Capture the cell that displays the provided text and extract its [X, Y] central coordinate. 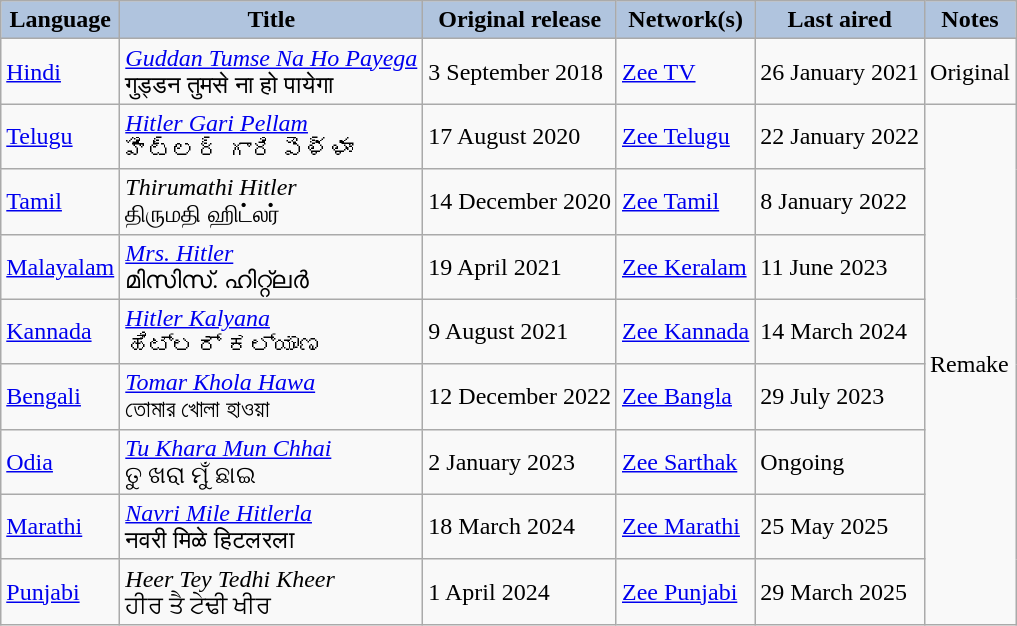
Zee Punjabi [685, 592]
Original [970, 72]
3 September 2018 [520, 72]
1 April 2024 [520, 592]
Telugu [60, 136]
Hitler Gari Pellam హిట్లర్ గారి పెళ్ళాం [272, 136]
11 June 2023 [840, 266]
Navri Mile Hitlerla नवरी मिळे हिटलरला [272, 526]
22 January 2022 [840, 136]
Punjabi [60, 592]
8 January 2022 [840, 202]
Ongoing [840, 462]
Zee Bangla [685, 396]
18 March 2024 [520, 526]
17 August 2020 [520, 136]
Remake [970, 364]
Malayalam [60, 266]
19 April 2021 [520, 266]
Network(s) [685, 20]
Heer Tey Tedhi Kheer ਹੀਰ ਤੈ ਟੇਢੀ ਖੀਰ [272, 592]
Zee Marathi [685, 526]
9 August 2021 [520, 332]
Tu Khara Mun Chhai ତୁ ଖରା ମୁଁ ଛାଇ [272, 462]
Kannada [60, 332]
Zee Tamil [685, 202]
Hindi [60, 72]
26 January 2021 [840, 72]
Language [60, 20]
14 December 2020 [520, 202]
Zee Sarthak [685, 462]
Zee Telugu [685, 136]
Title [272, 20]
14 March 2024 [840, 332]
Original release [520, 20]
Marathi [60, 526]
Odia [60, 462]
2 January 2023 [520, 462]
Tomar Khola Hawa তোমার খোলা হাওয়া [272, 396]
25 May 2025 [840, 526]
Notes [970, 20]
Last aired [840, 20]
Zee Keralam [685, 266]
Guddan Tumse Na Ho Payega गुड्डन तुमसे ना हो पायेगा [272, 72]
Hitler Kalyana ಹಿಟ್ಲರ್ ಕಲ್ಯಾಣ [272, 332]
Zee TV [685, 72]
29 March 2025 [840, 592]
29 July 2023 [840, 396]
Thirumathi Hitler திருமதி ஹிட்லர் [272, 202]
Tamil [60, 202]
Bengali [60, 396]
Mrs. Hitler മിസിസ്. ഹിറ്റ്ലർ [272, 266]
Zee Kannada [685, 332]
12 December 2022 [520, 396]
